Scan for the cell matching the given text and deliver its [x, y] coordinate at center. 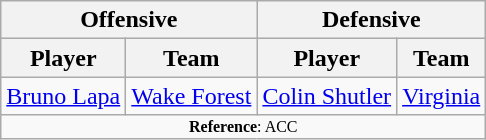
Offensive [129, 20]
Colin Shutler [327, 96]
Wake Forest [192, 96]
Virginia [442, 96]
Reference: ACC [244, 127]
Bruno Lapa [64, 96]
Defensive [372, 20]
